Scan for the cell matching the given text and deliver its [X, Y] coordinate at center. 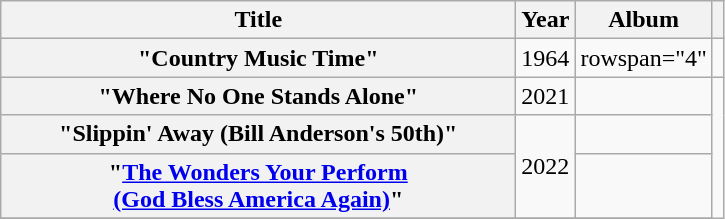
1964 [546, 58]
"Country Music Time" [258, 58]
"The Wonders Your Perform(God Bless America Again)" [258, 186]
Title [258, 20]
2022 [546, 166]
rowspan="4" [644, 58]
"Where No One Stands Alone" [258, 96]
"Slippin' Away (Bill Anderson's 50th)" [258, 134]
Year [546, 20]
2021 [546, 96]
Album [644, 20]
